Capture the cell that displays the provided text and extract its [x, y] central coordinate. 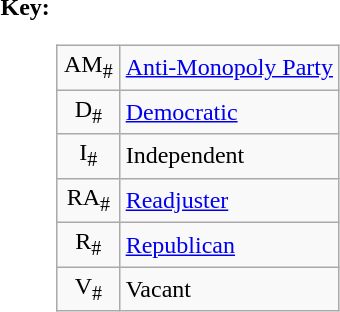
AM# [89, 67]
R# [89, 245]
Independent [229, 156]
RA# [89, 200]
Readjuster [229, 200]
V# [89, 289]
I# [89, 156]
D# [89, 112]
Republican [229, 245]
Anti-Monopoly Party [229, 67]
Democratic [229, 112]
Vacant [229, 289]
